Capture the cell that displays the provided text and extract its [X, Y] central coordinate. 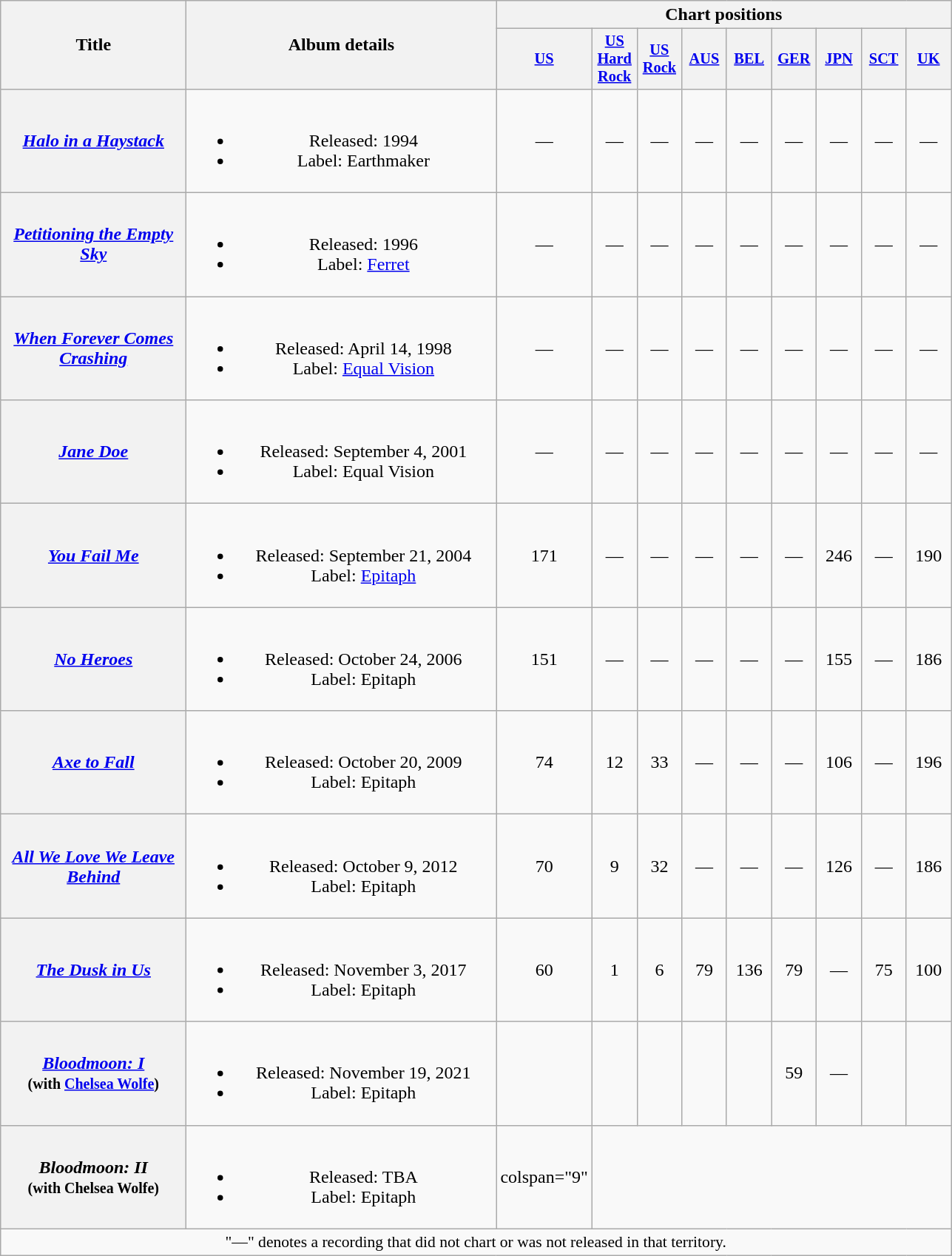
Released: October 20, 2009Label: Epitaph [342, 763]
Released: October 9, 2012Label: Epitaph [342, 866]
126 [839, 866]
59 [794, 1073]
US Rock [660, 59]
246 [839, 556]
60 [544, 970]
colspan="9" [544, 1177]
Released: April 14, 1998Label: Equal Vision [342, 348]
US [544, 59]
Album details [342, 45]
"—" denotes a recording that did not chart or was not released in that territory. [476, 1242]
Jane Doe [93, 452]
106 [839, 763]
33 [660, 763]
151 [544, 659]
Released: 1996Label: Ferret [342, 245]
Axe to Fall [93, 763]
Title [93, 45]
Chart positions [723, 15]
Halo in a Haystack [93, 141]
196 [929, 763]
1 [614, 970]
171 [544, 556]
Bloodmoon: II(with Chelsea Wolfe) [93, 1177]
No Heroes [93, 659]
Released: November 3, 2017Label: Epitaph [342, 970]
AUS [704, 59]
Petitioning the Empty Sky [93, 245]
70 [544, 866]
GER [794, 59]
74 [544, 763]
Released: September 21, 2004Label: Epitaph [342, 556]
Bloodmoon: I(with Chelsea Wolfe) [93, 1073]
JPN [839, 59]
12 [614, 763]
6 [660, 970]
BEL [749, 59]
When Forever Comes Crashing [93, 348]
US Hard Rock [614, 59]
100 [929, 970]
Released: TBALabel: Epitaph [342, 1177]
Released: October 24, 2006Label: Epitaph [342, 659]
136 [749, 970]
All We Love We Leave Behind [93, 866]
SCT [883, 59]
Released: November 19, 2021Label: Epitaph [342, 1073]
The Dusk in Us [93, 970]
Released: 1994Label: Earthmaker [342, 141]
32 [660, 866]
You Fail Me [93, 556]
9 [614, 866]
155 [839, 659]
Released: September 4, 2001Label: Equal Vision [342, 452]
190 [929, 556]
UK [929, 59]
75 [883, 970]
